Pinpoint the cell where the given text exists, returning its (x, y) midpoint coordinate. 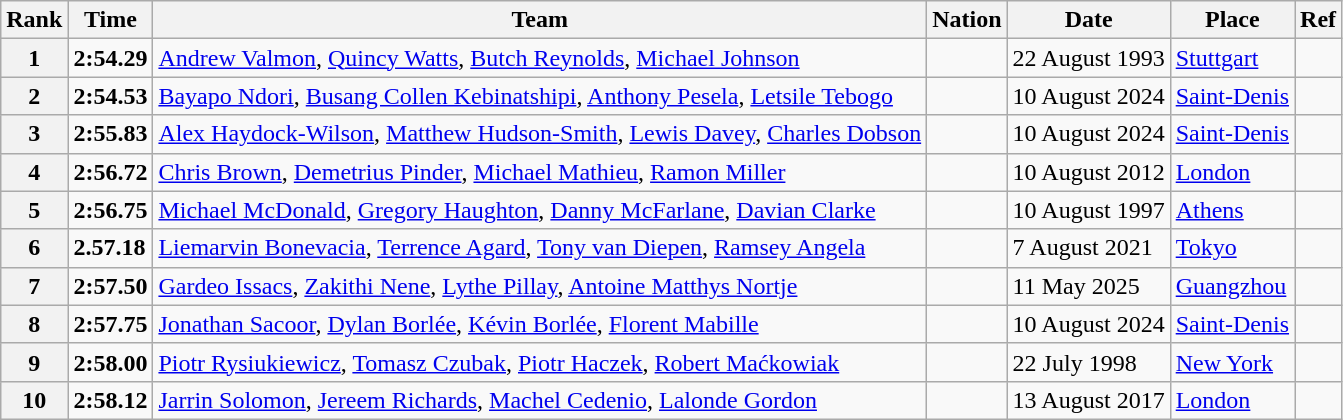
New York (1232, 362)
2:54.53 (110, 96)
13 August 2017 (1088, 400)
7 August 2021 (1088, 248)
Bayapo Ndori, Busang Collen Kebinatshipi, Anthony Pesela, Letsile Tebogo (540, 96)
6 (34, 248)
3 (34, 134)
Stuttgart (1232, 58)
Place (1232, 20)
7 (34, 286)
2:58.00 (110, 362)
22 August 1993 (1088, 58)
Time (110, 20)
11 May 2025 (1088, 286)
Liemarvin Bonevacia, Terrence Agard, Tony van Diepen, Ramsey Angela (540, 248)
2.57.18 (110, 248)
Andrew Valmon, Quincy Watts, Butch Reynolds, Michael Johnson (540, 58)
Team (540, 20)
2 (34, 96)
22 July 1998 (1088, 362)
Jonathan Sacoor, Dylan Borlée, Kévin Borlée, Florent Mabille (540, 324)
Piotr Rysiukiewicz, Tomasz Czubak, Piotr Haczek, Robert Maćkowiak (540, 362)
5 (34, 210)
Athens (1232, 210)
Jarrin Solomon, Jereem Richards, Machel Cedenio, Lalonde Gordon (540, 400)
Chris Brown, Demetrius Pinder, Michael Mathieu, Ramon Miller (540, 172)
8 (34, 324)
Nation (967, 20)
4 (34, 172)
2:58.12 (110, 400)
Guangzhou (1232, 286)
2:54.29 (110, 58)
Rank (34, 20)
Michael McDonald, Gregory Haughton, Danny McFarlane, Davian Clarke (540, 210)
2:57.50 (110, 286)
2:55.83 (110, 134)
Ref (1318, 20)
Alex Haydock-Wilson, Matthew Hudson-Smith, Lewis Davey, Charles Dobson (540, 134)
10 August 2012 (1088, 172)
Gardeo Issacs, Zakithi Nene, Lythe Pillay, Antoine Matthys Nortje (540, 286)
Date (1088, 20)
2:56.75 (110, 210)
10 (34, 400)
1 (34, 58)
Tokyo (1232, 248)
9 (34, 362)
10 August 1997 (1088, 210)
2:56.72 (110, 172)
2:57.75 (110, 324)
